Provide the [x, y] coordinate of the cell's center where the given text is located.  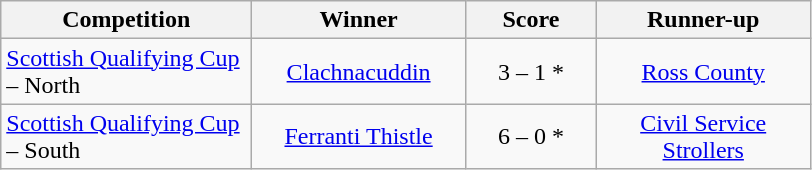
Score [530, 20]
Winner [359, 20]
Runner-up [703, 20]
Competition [126, 20]
Ross County [703, 72]
Ferranti Thistle [359, 136]
Civil Service Strollers [703, 136]
3 – 1 * [530, 72]
Scottish Qualifying Cup – North [126, 72]
6 – 0 * [530, 136]
Clachnacuddin [359, 72]
Scottish Qualifying Cup – South [126, 136]
